Find where the given text appears and provide that cell's center as [X, Y] coordinate. 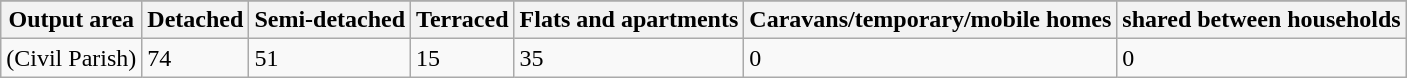
Semi-detached [330, 20]
Terraced [462, 20]
51 [330, 58]
35 [629, 58]
Caravans/temporary/mobile homes [930, 20]
shared between households [1262, 20]
74 [196, 58]
Output area [72, 20]
(Civil Parish) [72, 58]
Flats and apartments [629, 20]
Detached [196, 20]
15 [462, 58]
